Return the (X, Y) coordinate for the center point of the cell that contains the specified text.  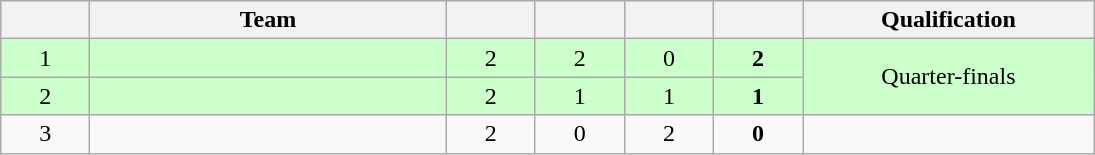
Qualification (949, 20)
Team (268, 20)
3 (46, 134)
Quarter-finals (949, 77)
